Pinpoint the cell where the given text exists, returning its [X, Y] midpoint coordinate. 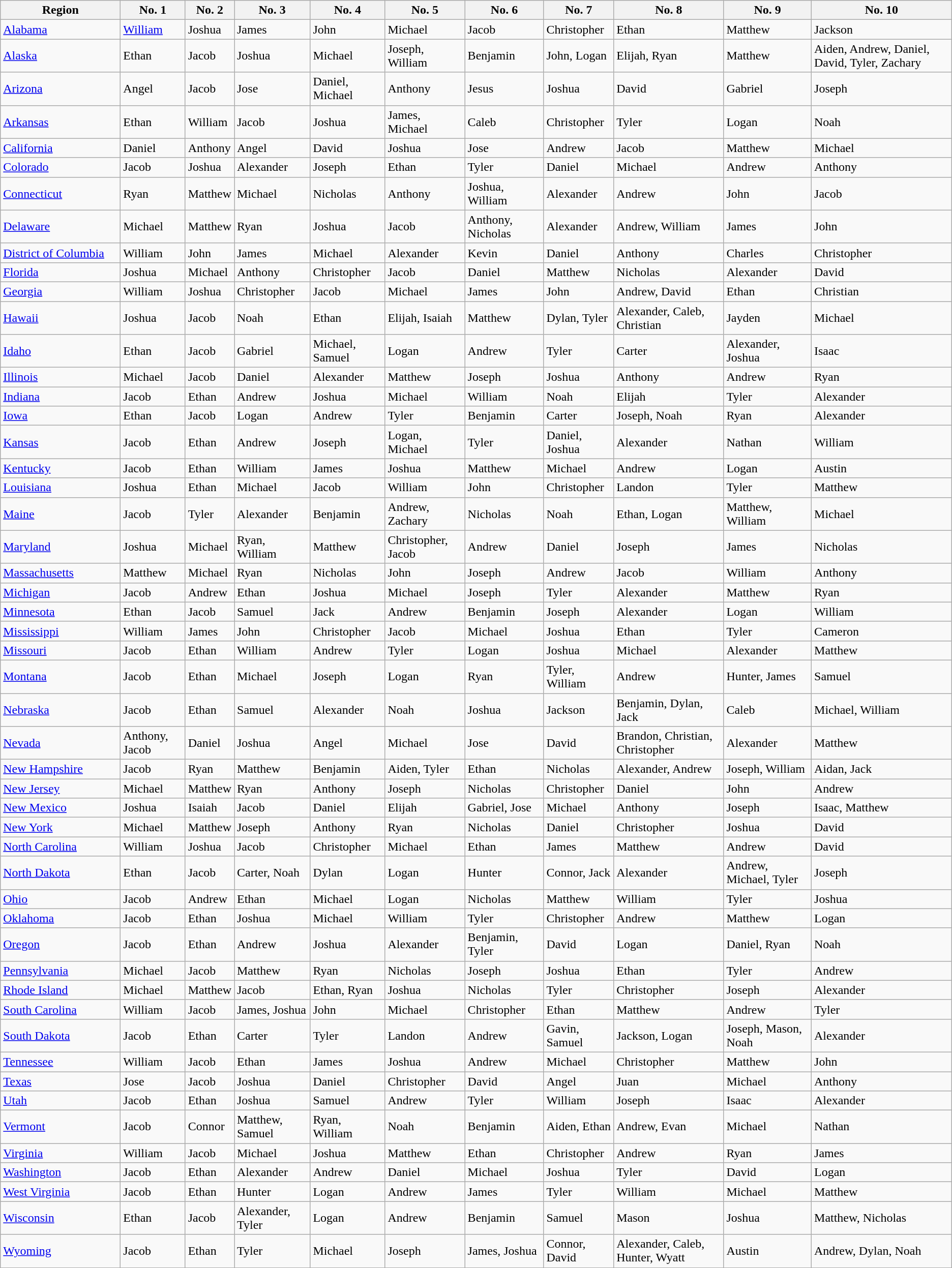
Matthew, William [768, 514]
Dylan, Tyler [579, 317]
James, Michael [425, 122]
Texas [61, 1081]
Dylan [348, 872]
Nevada [61, 743]
Charles [768, 253]
Kansas [61, 442]
No. 7 [579, 10]
Daniel, Michael [348, 88]
Arizona [61, 88]
Georgia [61, 291]
Colorado [61, 167]
Florida [61, 272]
Isaac, Matthew [882, 808]
Kevin [504, 253]
Michigan [61, 592]
California [61, 148]
No. 9 [768, 10]
Andrew, Evan [669, 1127]
Idaho [61, 351]
North Dakota [61, 872]
Andrew, William [669, 227]
John, Logan [579, 56]
Logan, Michael [425, 442]
No. 2 [210, 10]
Alexander, Andrew [669, 769]
Aiden, Tyler [425, 769]
Carter, Noah [272, 872]
Vermont [61, 1127]
Matthew, Nicholas [882, 1218]
Connecticut [61, 193]
Alexander, Caleb, Christian [669, 317]
Jayden [768, 317]
Nebraska [61, 710]
Ethan, Logan [669, 514]
Washington [61, 1172]
Mississippi [61, 631]
South Dakota [61, 1035]
Andrew, Zachary [425, 514]
Alexander, Tyler [272, 1218]
No. 10 [882, 10]
Alabama [61, 29]
Benjamin, Dylan, Jack [669, 710]
Anthony, Nicholas [504, 227]
Christian [882, 291]
Elijah, Isaiah [425, 317]
Wyoming [61, 1251]
Tyler, William [579, 676]
Aiden, Ethan [579, 1127]
Ethan, Ryan [348, 990]
West Virginia [61, 1192]
Montana [61, 676]
Christopher, Jacob [425, 547]
Indiana [61, 397]
Minnesota [61, 612]
Missouri [61, 650]
Juan [669, 1081]
Alexander, Caleb, Hunter, Wyatt [669, 1251]
No. 1 [153, 10]
Maryland [61, 547]
Hunter, James [768, 676]
Arkansas [61, 122]
No. 8 [669, 10]
Andrew, Michael, Tyler [768, 872]
No. 3 [272, 10]
Brandon, Christian, Christopher [669, 743]
No. 4 [348, 10]
North Carolina [61, 847]
Delaware [61, 227]
Region [61, 10]
Elijah, Ryan [669, 56]
Jackson, Logan [669, 1035]
Daniel, Joshua [579, 442]
New Hampshire [61, 769]
Andrew, David [669, 291]
Andrew, Dylan, Noah [882, 1251]
Daniel, Ryan [768, 945]
Aidan, Jack [882, 769]
Maine [61, 514]
Matthew, Samuel [272, 1127]
Utah [61, 1101]
Alexander, Joshua [768, 351]
Rhode Island [61, 990]
Iowa [61, 416]
Pennsylvania [61, 971]
Connor [210, 1127]
Massachusetts [61, 573]
Aiden, Andrew, Daniel, David, Tyler, Zachary [882, 56]
Alaska [61, 56]
Ohio [61, 899]
Gavin, Samuel [579, 1035]
Benjamin, Tyler [504, 945]
Michael, Samuel [348, 351]
Joseph, Noah [669, 416]
Michael, William [882, 710]
New York [61, 827]
Wisconsin [61, 1218]
Illinois [61, 377]
Kentucky [61, 468]
Louisiana [61, 488]
Anthony, Jacob [153, 743]
Jesus [504, 88]
Isaiah [210, 808]
No. 5 [425, 10]
Joshua, William [504, 193]
South Carolina [61, 1009]
Cameron [882, 631]
No. 6 [504, 10]
Gabriel, Jose [504, 808]
Virginia [61, 1153]
Jack [348, 612]
New Mexico [61, 808]
Oklahoma [61, 918]
Connor, David [579, 1251]
Hawaii [61, 317]
District of Columbia [61, 253]
Oregon [61, 945]
Connor, Jack [579, 872]
Joseph, Mason, Noah [768, 1035]
Tennessee [61, 1062]
Mason [669, 1218]
New Jersey [61, 789]
